Search for the cell housing the specified text and yield its [x, y] center coordinate. 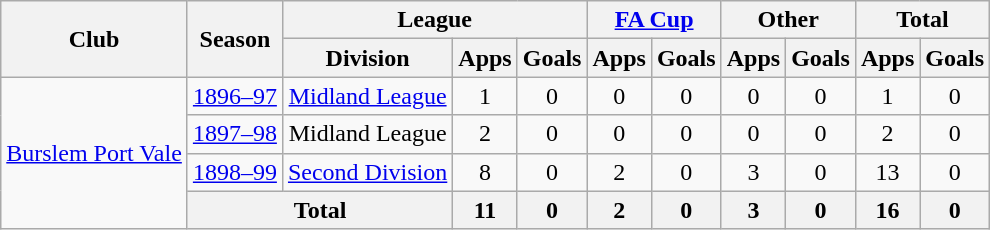
8 [485, 172]
Burslem Port Vale [94, 153]
Second Division [367, 172]
1896–97 [234, 96]
Other [788, 20]
1898–99 [234, 172]
Season [234, 39]
13 [887, 172]
Division [367, 58]
Club [94, 39]
FA Cup [654, 20]
11 [485, 210]
16 [887, 210]
1897–98 [234, 134]
League [434, 20]
